Locate the cell with the specified text and output its [X, Y] center coordinate. 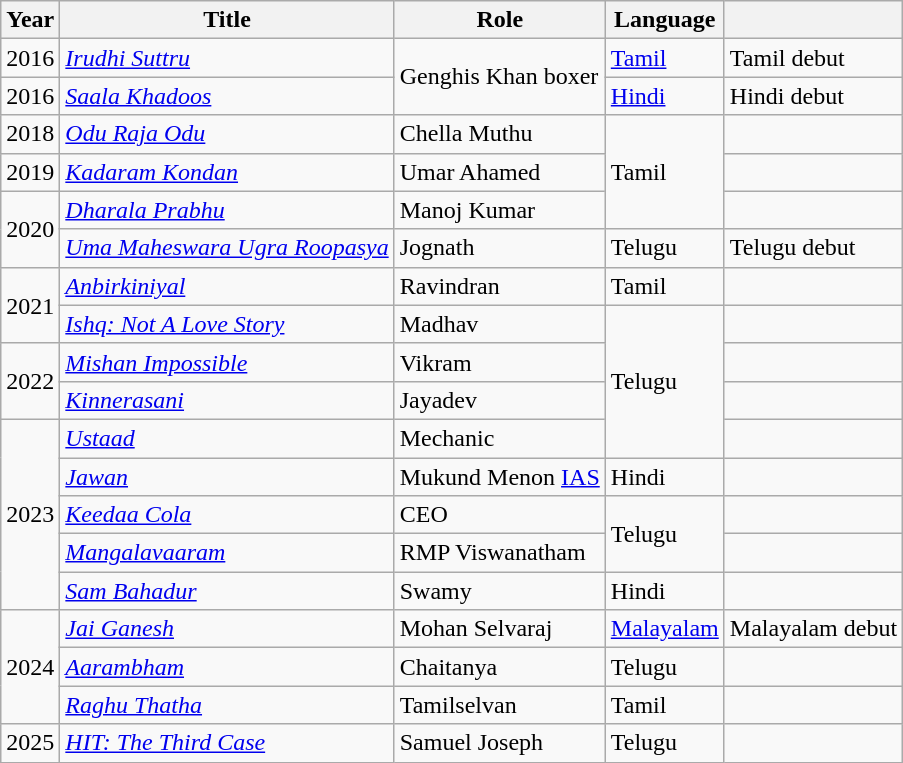
Raghu Thatha [227, 705]
Madhav [500, 324]
Jognath [500, 248]
Malayalam [664, 629]
Kadaram Kondan [227, 172]
Chaitanya [500, 667]
Language [664, 20]
HIT: The Third Case [227, 743]
Umar Ahamed [500, 172]
2023 [30, 514]
2018 [30, 134]
Samuel Joseph [500, 743]
Odu Raja Odu [227, 134]
Role [500, 20]
Tamilselvan [500, 705]
Swamy [500, 591]
Mukund Menon IAS [500, 477]
Mangalavaaram [227, 553]
Aarambham [227, 667]
RMP Viswanatham [500, 553]
Saala Khadoos [227, 96]
Dharala Prabhu [227, 210]
Sam Bahadur [227, 591]
Mishan Impossible [227, 362]
Year [30, 20]
2019 [30, 172]
Jawan [227, 477]
Irudhi Suttru [227, 58]
Ustaad [227, 438]
Uma Maheswara Ugra Roopasya [227, 248]
Anbirkiniyal [227, 286]
Vikram [500, 362]
Telugu debut [813, 248]
Title [227, 20]
Ravindran [500, 286]
2020 [30, 229]
Mohan Selvaraj [500, 629]
Kinnerasani [227, 400]
2021 [30, 305]
Tamil debut [813, 58]
2022 [30, 381]
Manoj Kumar [500, 210]
Jai Ganesh [227, 629]
Ishq: Not A Love Story [227, 324]
Mechanic [500, 438]
2025 [30, 743]
Jayadev [500, 400]
Hindi debut [813, 96]
Malayalam debut [813, 629]
Keedaa Cola [227, 515]
CEO [500, 515]
Genghis Khan boxer [500, 77]
Chella Muthu [500, 134]
2024 [30, 667]
